Capture the cell that displays the provided text and extract its (x, y) central coordinate. 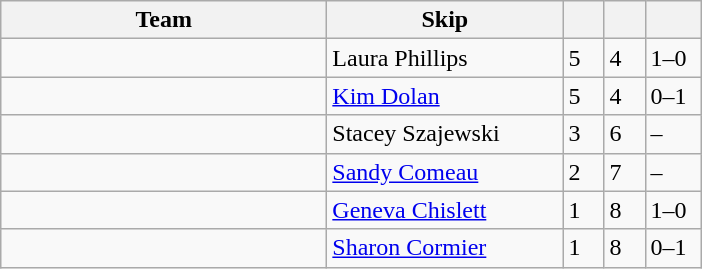
3 (584, 134)
Geneva Chislett (445, 210)
Stacey Szajewski (445, 134)
6 (624, 134)
7 (624, 172)
Team (164, 20)
Kim Dolan (445, 96)
Sandy Comeau (445, 172)
Skip (445, 20)
2 (584, 172)
Sharon Cormier (445, 248)
Laura Phillips (445, 58)
